Find where the given text appears and provide that cell's center as (X, Y) coordinate. 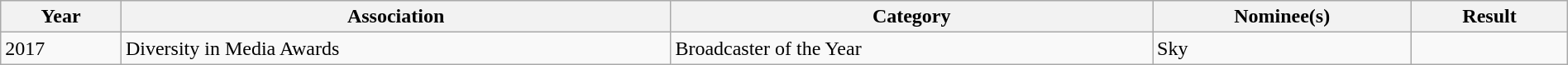
Category (911, 17)
Association (395, 17)
Result (1489, 17)
Nominee(s) (1282, 17)
Year (61, 17)
Diversity in Media Awards (395, 48)
Sky (1282, 48)
2017 (61, 48)
Broadcaster of the Year (911, 48)
